Capture the cell that displays the provided text and extract its (x, y) central coordinate. 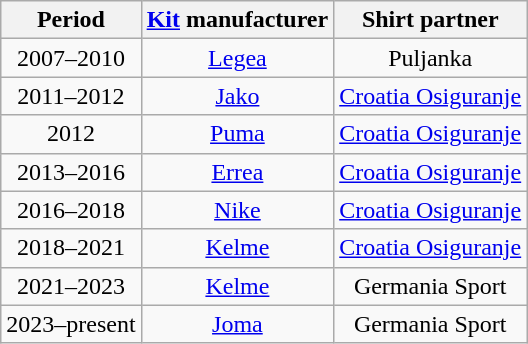
2012 (71, 134)
2016–2018 (71, 210)
Period (71, 20)
2021–2023 (71, 286)
2011–2012 (71, 96)
Kit manufacturer (238, 20)
Jako (238, 96)
Puma (238, 134)
Puljanka (430, 58)
2023–present (71, 324)
Joma (238, 324)
Errea (238, 172)
Legea (238, 58)
2007–2010 (71, 58)
Shirt partner (430, 20)
2018–2021 (71, 248)
Nike (238, 210)
2013–2016 (71, 172)
